Return the (X, Y) coordinate for the center point of the cell that contains the specified text.  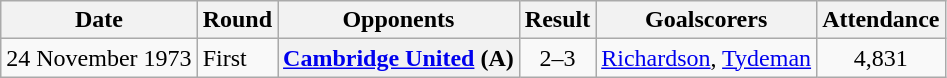
4,831 (881, 58)
Date (99, 20)
Attendance (881, 20)
First (237, 58)
24 November 1973 (99, 58)
Richardson, Tydeman (706, 58)
Goalscorers (706, 20)
Round (237, 20)
Result (557, 20)
2–3 (557, 58)
Cambridge United (A) (399, 58)
Opponents (399, 20)
